Pinpoint the cell where the given text exists, returning its [X, Y] midpoint coordinate. 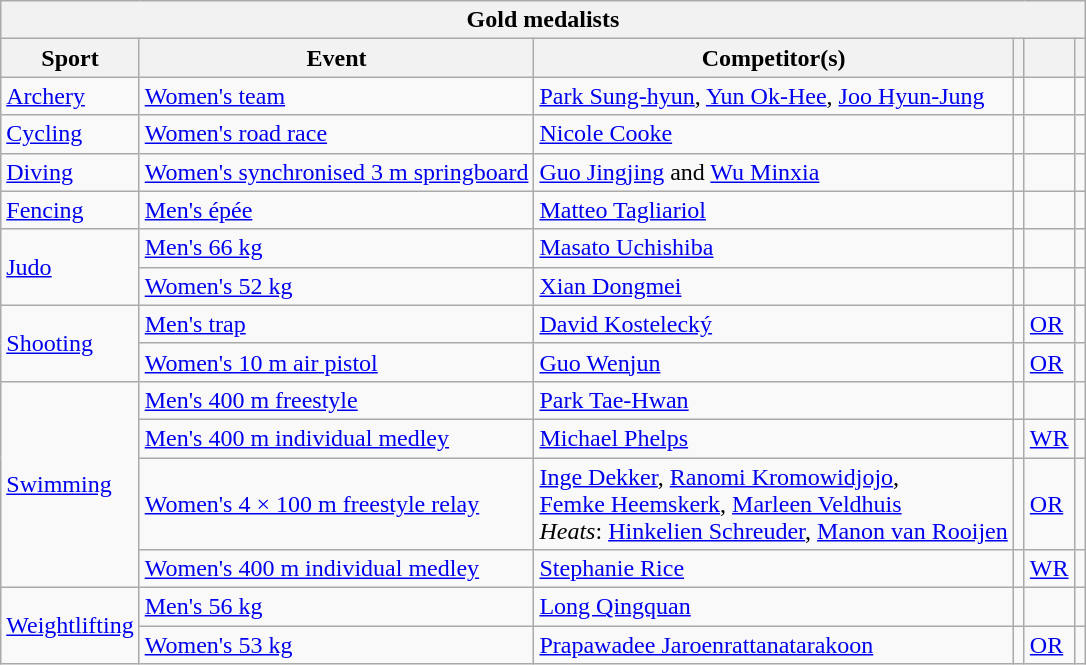
Competitor(s) [774, 58]
Gold medalists [543, 20]
Women's 10 m air pistol [336, 362]
Women's 52 kg [336, 286]
Long Qingquan [774, 607]
Prapawadee Jaroenrattanatarakoon [774, 645]
Women's 53 kg [336, 645]
Matteo Tagliariol [774, 210]
Men's 66 kg [336, 248]
Sport [70, 58]
Women's synchronised 3 m springboard [336, 172]
Inge Dekker, Ranomi Kromowidjojo,Femke Heemskerk, Marleen VeldhuisHeats: Hinkelien Schreuder, Manon van Rooijen [774, 504]
Event [336, 58]
Park Tae-Hwan [774, 400]
Masato Uchishiba [774, 248]
Weightlifting [70, 626]
Men's épée [336, 210]
Men's 400 m freestyle [336, 400]
Cycling [70, 134]
Guo Jingjing and Wu Minxia [774, 172]
Shooting [70, 343]
Women's road race [336, 134]
Archery [70, 96]
Women's team [336, 96]
Judo [70, 267]
Women's 400 m individual medley [336, 569]
Diving [70, 172]
Stephanie Rice [774, 569]
Men's trap [336, 324]
Guo Wenjun [774, 362]
Michael Phelps [774, 438]
Swimming [70, 484]
Men's 56 kg [336, 607]
David Kostelecký [774, 324]
Fencing [70, 210]
Xian Dongmei [774, 286]
Women's 4 × 100 m freestyle relay [336, 504]
Nicole Cooke [774, 134]
Men's 400 m individual medley [336, 438]
Park Sung-hyun, Yun Ok-Hee, Joo Hyun-Jung [774, 96]
